Search for the cell housing the specified text and yield its [X, Y] center coordinate. 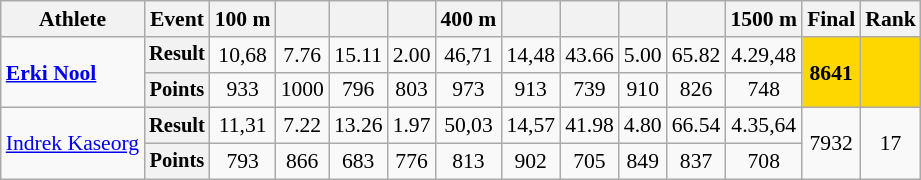
10,68 [243, 55]
4.80 [643, 126]
4.35,64 [764, 126]
826 [696, 90]
13.26 [358, 126]
400 m [468, 19]
683 [358, 162]
100 m [243, 19]
910 [643, 90]
973 [468, 90]
65.82 [696, 55]
739 [590, 90]
866 [302, 162]
849 [643, 162]
66.54 [696, 126]
7.76 [302, 55]
796 [358, 90]
Event [177, 19]
7.22 [302, 126]
1500 m [764, 19]
913 [530, 90]
902 [530, 162]
11,31 [243, 126]
41.98 [590, 126]
7932 [831, 144]
17 [890, 144]
813 [468, 162]
4.29,48 [764, 55]
705 [590, 162]
1000 [302, 90]
14,57 [530, 126]
5.00 [643, 55]
46,71 [468, 55]
Rank [890, 19]
50,03 [468, 126]
793 [243, 162]
15.11 [358, 55]
Athlete [72, 19]
2.00 [412, 55]
Indrek Kaseorg [72, 144]
Erki Nool [72, 72]
Final [831, 19]
14,48 [530, 55]
43.66 [590, 55]
776 [412, 162]
748 [764, 90]
837 [696, 162]
708 [764, 162]
1.97 [412, 126]
8641 [831, 72]
803 [412, 90]
933 [243, 90]
